Identify which cell holds the provided text, then report its [X, Y] central coordinate. 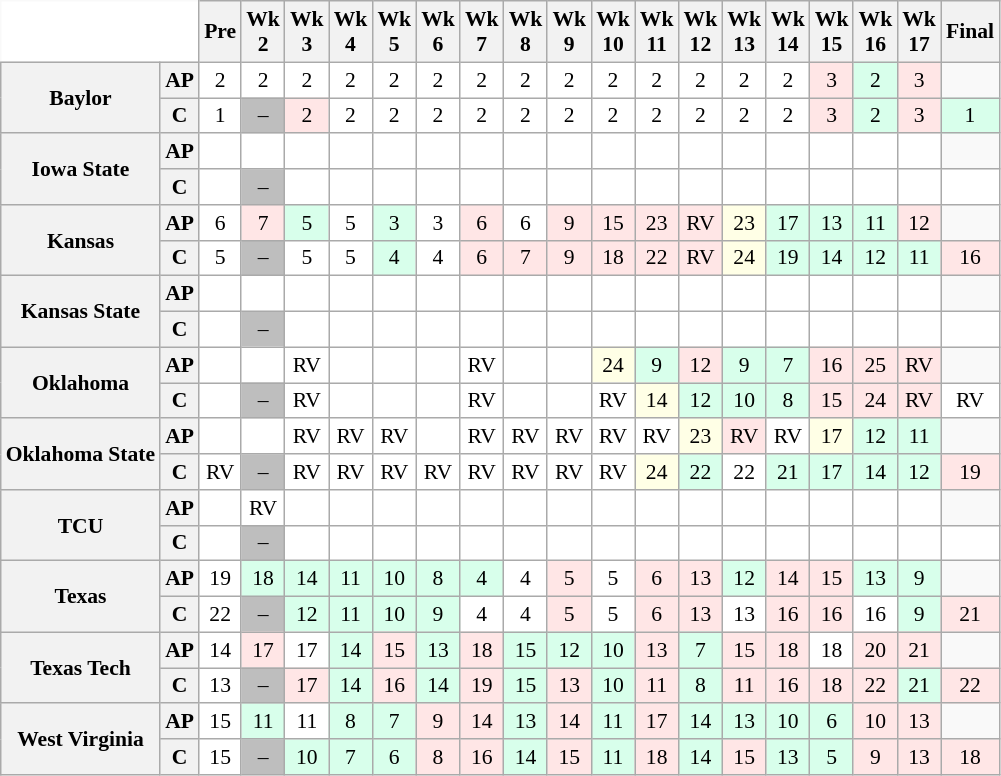
Iowa State [80, 170]
Wk2 [263, 32]
Kansas [80, 240]
25 [875, 365]
TCU [80, 526]
Wk17 [919, 32]
Kansas State [80, 312]
Wk9 [569, 32]
Wk11 [657, 32]
Wk14 [788, 32]
Wk10 [613, 32]
Wk16 [875, 32]
Wk4 [351, 32]
Wk13 [744, 32]
Wk8 [526, 32]
Wk15 [832, 32]
Oklahoma [80, 382]
Wk12 [701, 32]
Final [970, 32]
Wk6 [438, 32]
Texas Tech [80, 668]
Wk3 [307, 32]
Wk5 [394, 32]
West Virginia [80, 740]
Wk7 [482, 32]
Oklahoma State [80, 454]
Pre [220, 32]
Baylor [80, 98]
20 [875, 650]
Texas [80, 596]
